Find where the given text appears and provide that cell's center as [x, y] coordinate. 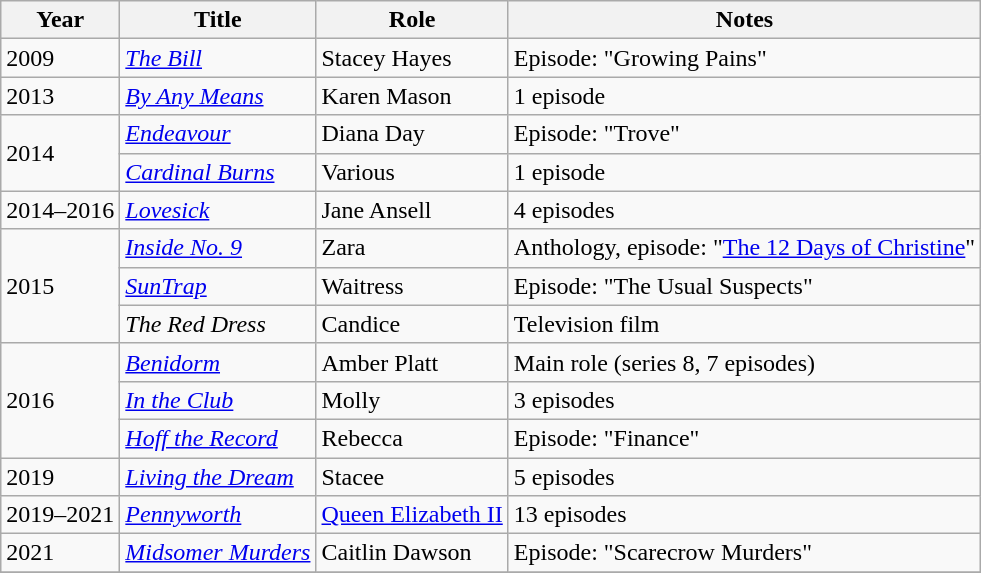
Midsomer Murders [218, 553]
3 episodes [744, 400]
Television film [744, 324]
Stacee [412, 477]
Diana Day [412, 134]
Stacey Hayes [412, 58]
Inside No. 9 [218, 248]
The Red Dress [218, 324]
Episode: "Trove" [744, 134]
5 episodes [744, 477]
The Bill [218, 58]
Hoff the Record [218, 438]
Candice [412, 324]
Karen Mason [412, 96]
Benidorm [218, 362]
Lovesick [218, 210]
By Any Means [218, 96]
13 episodes [744, 515]
In the Club [218, 400]
2016 [60, 400]
Molly [412, 400]
Waitress [412, 286]
Caitlin Dawson [412, 553]
Episode: "Growing Pains" [744, 58]
Queen Elizabeth II [412, 515]
SunTrap [218, 286]
2009 [60, 58]
Anthology, episode: "The 12 Days of Christine" [744, 248]
Pennyworth [218, 515]
Episode: "Finance" [744, 438]
Role [412, 20]
4 episodes [744, 210]
Year [60, 20]
Various [412, 172]
2015 [60, 286]
Notes [744, 20]
2013 [60, 96]
Episode: "Scarecrow Murders" [744, 553]
2021 [60, 553]
Episode: "The Usual Suspects" [744, 286]
Cardinal Burns [218, 172]
Zara [412, 248]
Main role (series 8, 7 episodes) [744, 362]
2014 [60, 153]
2019 [60, 477]
Jane Ansell [412, 210]
Rebecca [412, 438]
2019–2021 [60, 515]
Title [218, 20]
Amber Platt [412, 362]
2014–2016 [60, 210]
Endeavour [218, 134]
Living the Dream [218, 477]
